Scan for the cell matching the given text and deliver its (X, Y) coordinate at center. 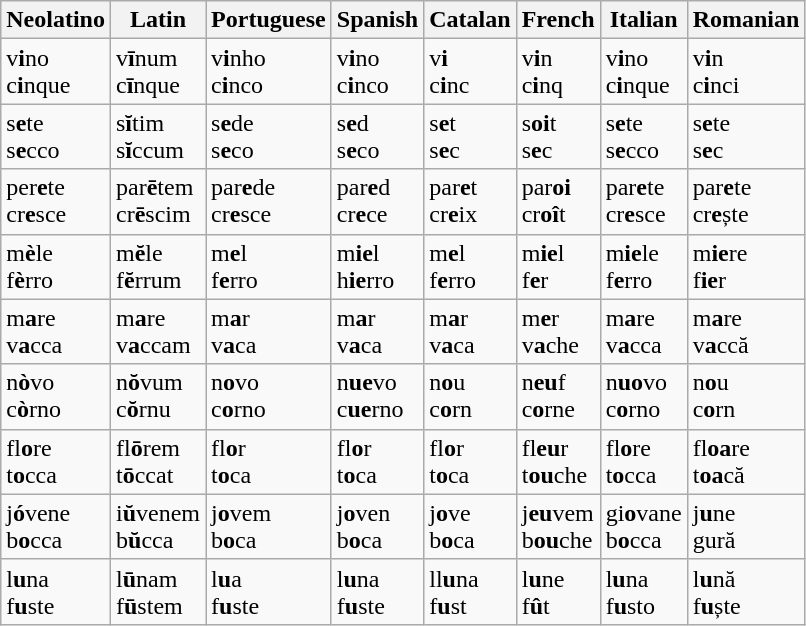
Latin (158, 20)
lunefût (558, 592)
setesec (746, 136)
Portuguese (269, 20)
vincinq (558, 72)
mielfer (558, 266)
paretcreix (470, 202)
joveboca (470, 526)
iŭvenembŭcca (158, 526)
fleurtouche (558, 462)
sedseco (377, 136)
mielhierro (377, 266)
marevaccam (158, 332)
giovanebocca (644, 526)
soitsec (558, 136)
vīnumcīnque (158, 72)
lunafusto (644, 592)
sĭtimsĭccum (158, 136)
nòvocòrno (56, 396)
junegură (746, 526)
jovemboca (269, 526)
Spanish (377, 20)
French (558, 20)
lūnamfūstem (158, 592)
jeuvembouche (558, 526)
vinocinco (377, 72)
vicinc (470, 72)
flōremtōccat (158, 462)
Catalan (470, 20)
Italian (644, 20)
jóvenebocca (56, 526)
mieleferro (644, 266)
vincinci (746, 72)
nŏvumcŏrnu (158, 396)
nuevocuerno (377, 396)
Neolatino (56, 20)
llunafust (470, 592)
Romanian (746, 20)
paredcrece (377, 202)
nuovocorno (644, 396)
paretecrește (746, 202)
paroicroît (558, 202)
parētemcrēscim (158, 202)
neufcorne (558, 396)
vinhocinco (269, 72)
floaretoacă (746, 462)
mèlefèrro (56, 266)
mĕlefĕrrum (158, 266)
mierefier (746, 266)
luafuste (269, 592)
mervache (558, 332)
peretecresce (56, 202)
paretecresce (644, 202)
paredecresce (269, 202)
setsec (470, 136)
jovenboca (377, 526)
novocorno (269, 396)
marevaccă (746, 332)
lunăfuște (746, 592)
sedeseco (269, 136)
